Detect which cell encompasses the target text, then output its [x, y] center coordinate. 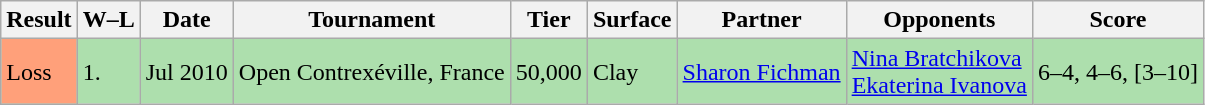
Nina Bratchikova Ekaterina Ivanova [939, 72]
Sharon Fichman [762, 72]
Opponents [939, 20]
Open Contrexéville, France [372, 72]
1. [108, 72]
Tier [548, 20]
Tournament [372, 20]
Jul 2010 [186, 72]
50,000 [548, 72]
Loss [39, 72]
6–4, 4–6, [3–10] [1118, 72]
Clay [632, 72]
Partner [762, 20]
Result [39, 20]
W–L [108, 20]
Surface [632, 20]
Date [186, 20]
Score [1118, 20]
